From the cell containing the given text, extract its center point as (X, Y) coordinate. 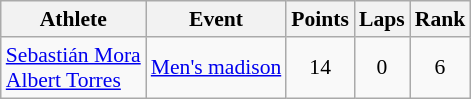
Laps (382, 19)
Men's madison (216, 68)
0 (382, 68)
Event (216, 19)
Sebastián MoraAlbert Torres (74, 68)
14 (320, 68)
Rank (440, 19)
Points (320, 19)
Athlete (74, 19)
6 (440, 68)
